Locate the cell with the specified text and output its (X, Y) center coordinate. 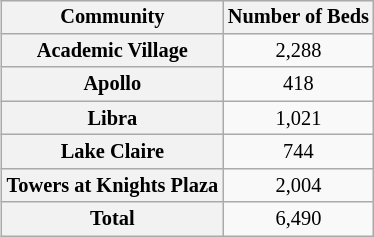
2,288 (298, 51)
418 (298, 84)
Apollo (112, 84)
Libra (112, 118)
Community (112, 17)
Total (112, 219)
Lake Claire (112, 152)
1,021 (298, 118)
744 (298, 152)
6,490 (298, 219)
Number of Beds (298, 17)
Towers at Knights Plaza (112, 185)
Academic Village (112, 51)
2,004 (298, 185)
